Extract the (x, y) coordinate from the center of the cell holding the provided text.  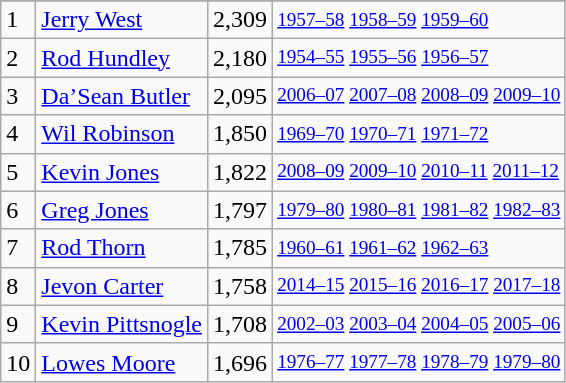
Wil Robinson (122, 134)
2014–15 2015–16 2016–17 2017–18 (419, 286)
1,696 (240, 362)
1957–58 1958–59 1959–60 (419, 20)
Lowes Moore (122, 362)
8 (18, 286)
2006–07 2007–08 2008–09 2009–10 (419, 96)
4 (18, 134)
7 (18, 248)
2 (18, 58)
1,785 (240, 248)
1,797 (240, 210)
1976–77 1977–78 1978–79 1979–80 (419, 362)
1 (18, 20)
1,708 (240, 324)
1979–80 1980–81 1981–82 1982–83 (419, 210)
10 (18, 362)
Jevon Carter (122, 286)
9 (18, 324)
1969–70 1970–71 1971–72 (419, 134)
2,095 (240, 96)
6 (18, 210)
1,758 (240, 286)
Rod Hundley (122, 58)
Da’Sean Butler (122, 96)
1,822 (240, 172)
Rod Thorn (122, 248)
Kevin Pittsnogle (122, 324)
5 (18, 172)
2,309 (240, 20)
1,850 (240, 134)
2008–09 2009–10 2010–11 2011–12 (419, 172)
2,180 (240, 58)
1960–61 1961–62 1962–63 (419, 248)
Kevin Jones (122, 172)
Jerry West (122, 20)
Greg Jones (122, 210)
2002–03 2003–04 2004–05 2005–06 (419, 324)
1954–55 1955–56 1956–57 (419, 58)
3 (18, 96)
